Locate the cell with the specified text and output its (x, y) center coordinate. 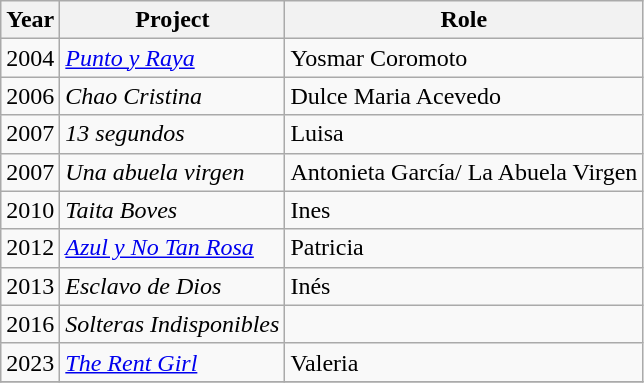
Role (464, 20)
2012 (30, 248)
Chao Cristina (172, 96)
Dulce Maria Acevedo (464, 96)
Inés (464, 286)
Ines (464, 210)
Patricia (464, 248)
The Rent Girl (172, 362)
2010 (30, 210)
Taita Boves (172, 210)
Azul y No Tan Rosa (172, 248)
2004 (30, 58)
Solteras Indisponibles (172, 324)
2023 (30, 362)
Project (172, 20)
Antonieta García/ La Abuela Virgen (464, 172)
Punto y Raya (172, 58)
Year (30, 20)
Yosmar Coromoto (464, 58)
2013 (30, 286)
Una abuela virgen (172, 172)
2006 (30, 96)
Luisa (464, 134)
Esclavo de Dios (172, 286)
Valeria (464, 362)
13 segundos (172, 134)
2016 (30, 324)
